Scan for the cell matching the given text and deliver its [x, y] coordinate at center. 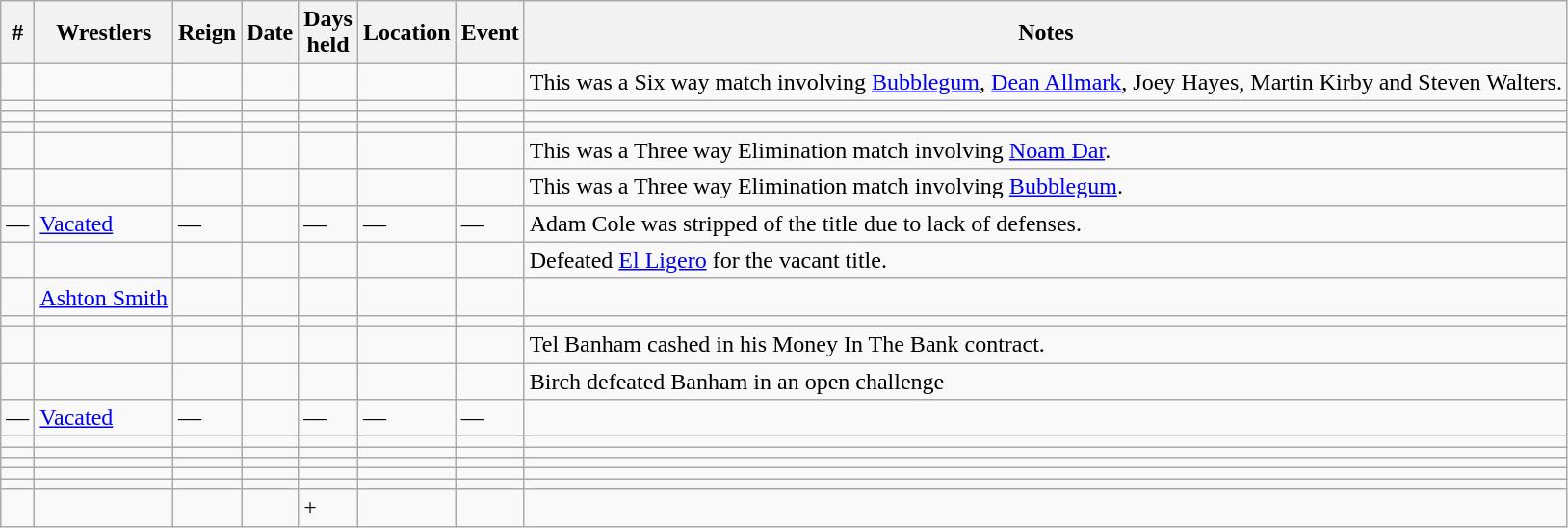
Reign [208, 33]
Wrestlers [104, 33]
Ashton Smith [104, 297]
Adam Cole was stripped of the title due to lack of defenses. [1046, 224]
This was a Three way Elimination match involving Bubblegum. [1046, 187]
Tel Banham cashed in his Money In The Bank contract. [1046, 344]
Location [406, 33]
Defeated El Ligero for the vacant title. [1046, 260]
Notes [1046, 33]
This was a Three way Elimination match involving Noam Dar. [1046, 150]
# [17, 33]
Daysheld [328, 33]
Birch defeated Banham in an open challenge [1046, 381]
This was a Six way match involving Bubblegum, Dean Allmark, Joey Hayes, Martin Kirby and Steven Walters. [1046, 82]
Event [489, 33]
Date [270, 33]
+ [328, 508]
